Capture the cell that displays the provided text and extract its [x, y] central coordinate. 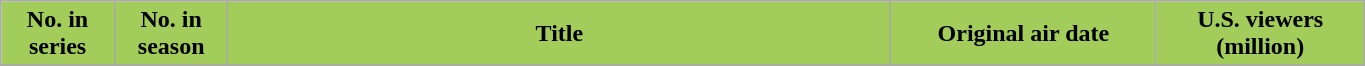
No. inseries [58, 34]
No. inseason [171, 34]
U.S. viewers(million) [1260, 34]
Title [560, 34]
Original air date [1024, 34]
